Identify which cell holds the provided text, then report its (x, y) central coordinate. 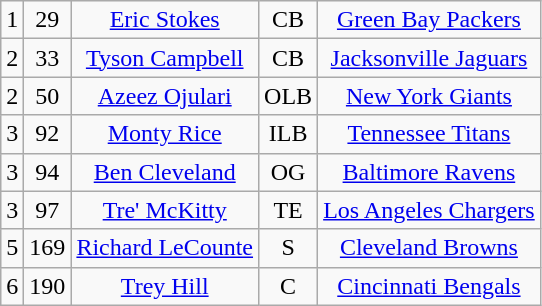
S (288, 248)
Tyson Campbell (165, 58)
ILB (288, 134)
5 (12, 248)
Tennessee Titans (430, 134)
Eric Stokes (165, 20)
92 (48, 134)
OG (288, 172)
Cincinnati Bengals (430, 286)
New York Giants (430, 96)
169 (48, 248)
Jacksonville Jaguars (430, 58)
29 (48, 20)
Cleveland Browns (430, 248)
97 (48, 210)
TE (288, 210)
C (288, 286)
Richard LeCounte (165, 248)
190 (48, 286)
OLB (288, 96)
Baltimore Ravens (430, 172)
Monty Rice (165, 134)
6 (12, 286)
Ben Cleveland (165, 172)
Green Bay Packers (430, 20)
Los Angeles Chargers (430, 210)
50 (48, 96)
33 (48, 58)
Azeez Ojulari (165, 96)
Tre' McKitty (165, 210)
1 (12, 20)
94 (48, 172)
Trey Hill (165, 286)
